Return the [x, y] coordinate for the center point of the cell that contains the specified text.  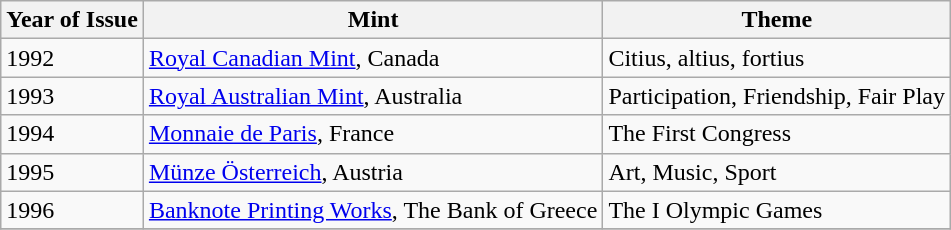
1996 [72, 210]
Citius, altius, fortius [777, 58]
Royal Canadian Mint, Canada [372, 58]
Banknote Printing Works, The Bank of Greece [372, 210]
1994 [72, 134]
1995 [72, 172]
Mint [372, 20]
Art, Music, Sport [777, 172]
1992 [72, 58]
Year of Issue [72, 20]
Participation, Friendship, Fair Play [777, 96]
Theme [777, 20]
1993 [72, 96]
Münze Österreich, Austria [372, 172]
Monnaie de Paris, France [372, 134]
The First Congress [777, 134]
The I Olympic Games [777, 210]
Royal Australian Mint, Australia [372, 96]
